Scan for the cell matching the given text and deliver its (x, y) coordinate at center. 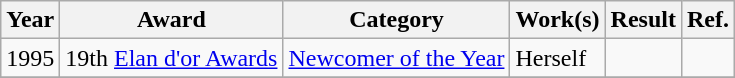
Year (30, 20)
Newcomer of the Year (396, 58)
Award (172, 20)
1995 (30, 58)
Result (643, 20)
19th Elan d'or Awards (172, 58)
Category (396, 20)
Ref. (708, 20)
Work(s) (558, 20)
Herself (558, 58)
